Capture the cell that displays the provided text and extract its (x, y) central coordinate. 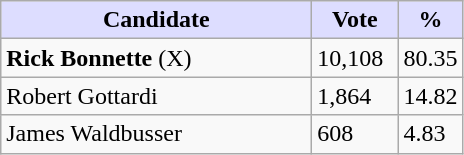
Rick Bonnette (X) (156, 58)
James Waldbusser (156, 134)
Vote (355, 20)
Candidate (156, 20)
Robert Gottardi (156, 96)
% (430, 20)
10,108 (355, 58)
1,864 (355, 96)
608 (355, 134)
14.82 (430, 96)
4.83 (430, 134)
80.35 (430, 58)
